Locate the cell with the specified text and output its (x, y) center coordinate. 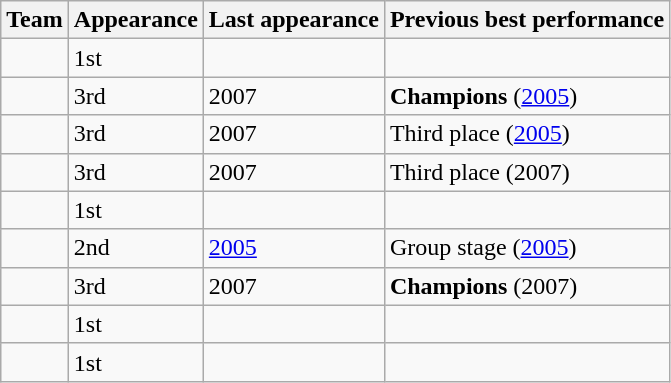
Champions (2005) (526, 96)
Champions (2007) (526, 286)
2005 (294, 248)
Third place (2005) (526, 134)
Team (35, 20)
Previous best performance (526, 20)
Appearance (136, 20)
Last appearance (294, 20)
Group stage (2005) (526, 248)
2nd (136, 248)
Third place (2007) (526, 172)
